Determine the (x, y) coordinate at the center of the cell enclosing the given text.  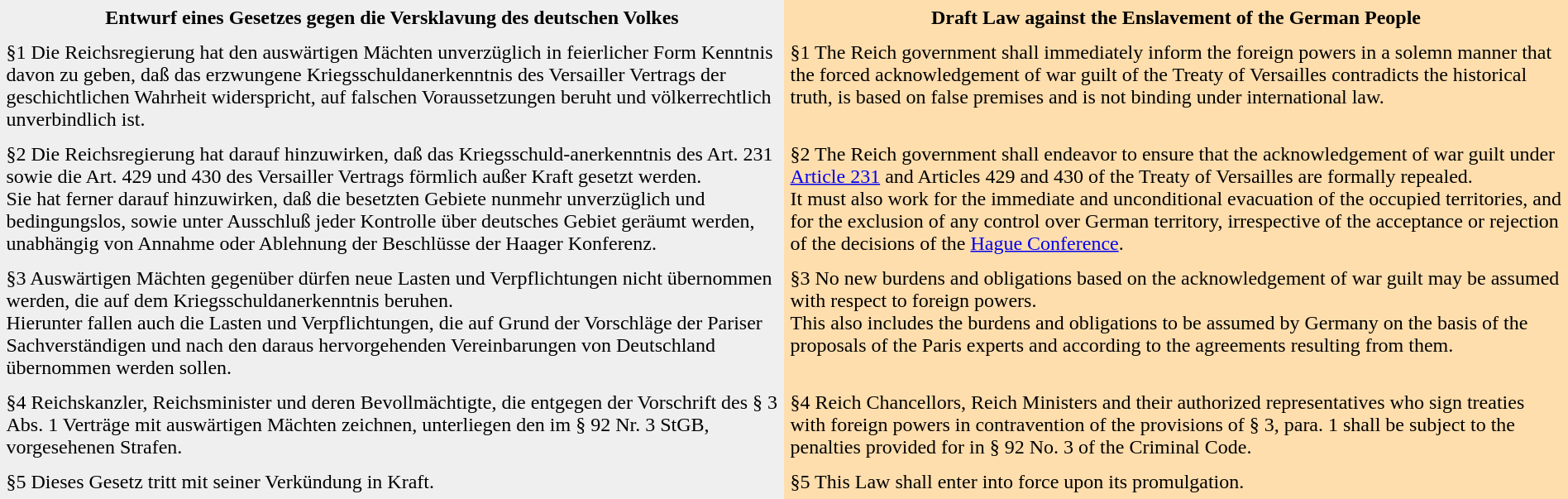
Entwurf eines Gesetzes gegen die Versklavung des deutschen Volkes (392, 17)
Draft Law against the Enslavement of the German People (1176, 17)
§5 Dieses Gesetz tritt mit seiner Verkündung in Kraft. (392, 482)
§5 This Law shall enter into force upon its promulgation. (1176, 482)
